Return the (X, Y) coordinate for the center point of the cell that contains the specified text.  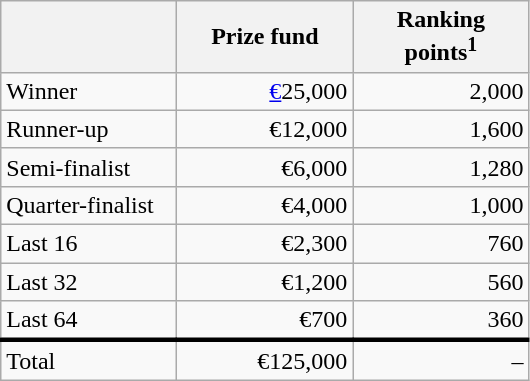
€4,000 (265, 205)
360 (441, 321)
Ranking points1 (441, 37)
Runner-up (89, 129)
Total (89, 360)
€6,000 (265, 167)
€1,200 (265, 282)
2,000 (441, 91)
Prize fund (265, 37)
760 (441, 244)
Last 64 (89, 321)
€2,300 (265, 244)
€12,000 (265, 129)
1,280 (441, 167)
1,600 (441, 129)
Last 32 (89, 282)
Last 16 (89, 244)
1,000 (441, 205)
€125,000 (265, 360)
560 (441, 282)
– (441, 360)
Semi-finalist (89, 167)
Winner (89, 91)
€700 (265, 321)
Quarter-finalist (89, 205)
€25,000 (265, 91)
